From the cell containing the given text, extract its center point as (x, y) coordinate. 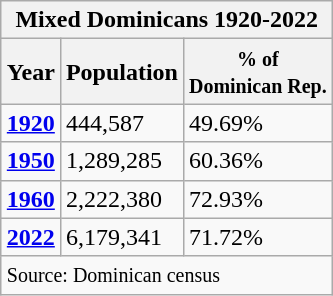
Population (122, 72)
Mixed Dominicans 1920-2022 (166, 20)
444,587 (122, 123)
2022 (30, 237)
71.72% (258, 237)
Year (30, 72)
1950 (30, 161)
% ofDominican Rep. (258, 72)
Source: Dominican census (166, 275)
1960 (30, 199)
1,289,285 (122, 161)
49.69% (258, 123)
72.93% (258, 199)
2,222,380 (122, 199)
1920 (30, 123)
60.36% (258, 161)
6,179,341 (122, 237)
